Capture the cell that displays the provided text and extract its (X, Y) central coordinate. 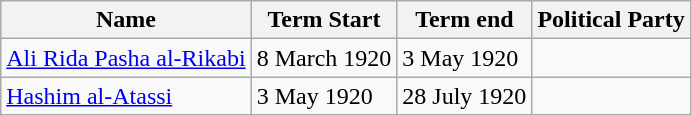
Term Start (324, 20)
Hashim al-Atassi (126, 96)
8 March 1920 (324, 58)
Ali Rida Pasha al-Rikabi (126, 58)
28 July 1920 (464, 96)
Name (126, 20)
Term end (464, 20)
Political Party (611, 20)
